For the text-containing cell, return its midpoint in (X, Y) coordinate format. 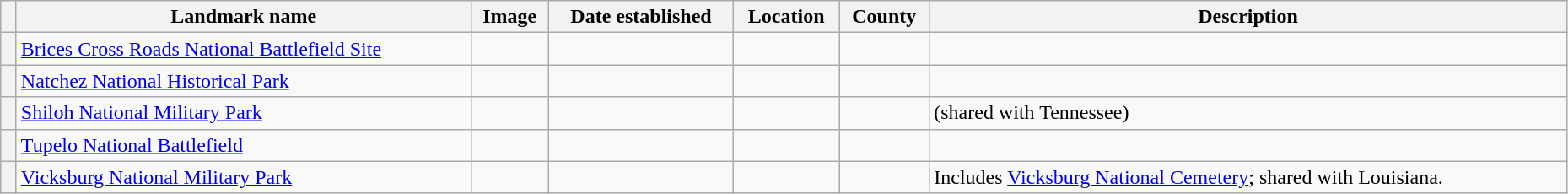
(shared with Tennessee) (1248, 113)
Natchez National Historical Park (243, 81)
Tupelo National Battlefield (243, 145)
Landmark name (243, 17)
County (884, 17)
Brices Cross Roads National Battlefield Site (243, 49)
Description (1248, 17)
Image (509, 17)
Includes Vicksburg National Cemetery; shared with Louisiana. (1248, 177)
Date established (641, 17)
Location (786, 17)
Shiloh National Military Park (243, 113)
Vicksburg National Military Park (243, 177)
